Pinpoint the cell where the given text exists, returning its [X, Y] midpoint coordinate. 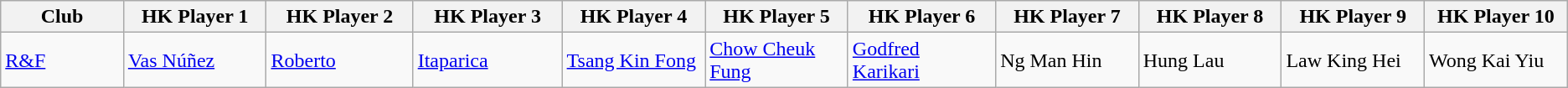
HK Player 5 [777, 17]
HK Player 3 [487, 17]
Godfred Karikari [921, 60]
HK Player 1 [194, 17]
Club [62, 17]
Law King Hei [1354, 60]
HK Player 6 [921, 17]
Vas Núñez [194, 60]
HK Player 7 [1067, 17]
Ng Man Hin [1067, 60]
HK Player 2 [340, 17]
Roberto [340, 60]
Wong Kai Yiu [1496, 60]
HK Player 8 [1210, 17]
R&F [62, 60]
Chow Cheuk Fung [777, 60]
Hung Lau [1210, 60]
HK Player 10 [1496, 17]
HK Player 4 [633, 17]
HK Player 9 [1354, 17]
Tsang Kin Fong [633, 60]
Itaparica [487, 60]
